For the text-containing cell, return its midpoint in (x, y) coordinate format. 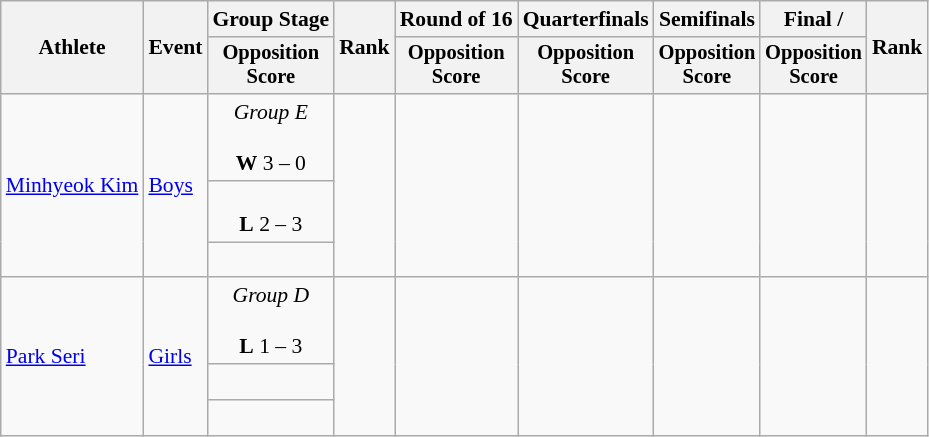
Park Seri (72, 357)
Event (175, 48)
Semifinals (708, 19)
Round of 16 (456, 19)
Quarterfinals (586, 19)
Girls (175, 357)
L 2 – 3 (270, 212)
Group EW 3 – 0 (270, 138)
Final / (814, 19)
Group Stage (270, 19)
Boys (175, 186)
Minhyeok Kim (72, 186)
Group DL 1 – 3 (270, 322)
Athlete (72, 48)
